Detect which cell encompasses the target text, then output its [X, Y] center coordinate. 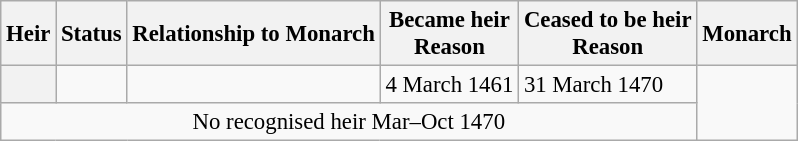
Monarch [747, 34]
Ceased to be heirReason [608, 34]
Relationship to Monarch [254, 34]
Status [92, 34]
Became heirReason [449, 34]
4 March 1461 [449, 85]
Heir [28, 34]
31 March 1470 [608, 85]
No recognised heir Mar–Oct 1470 [349, 122]
